From the cell containing the given text, extract its center point as [X, Y] coordinate. 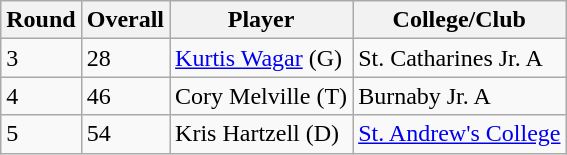
St. Catharines Jr. A [460, 58]
54 [125, 134]
46 [125, 96]
Player [262, 20]
College/Club [460, 20]
3 [41, 58]
Kurtis Wagar (G) [262, 58]
St. Andrew's College [460, 134]
Overall [125, 20]
Burnaby Jr. A [460, 96]
Kris Hartzell (D) [262, 134]
28 [125, 58]
4 [41, 96]
Cory Melville (T) [262, 96]
5 [41, 134]
Round [41, 20]
